From the cell containing the given text, extract its center point as (x, y) coordinate. 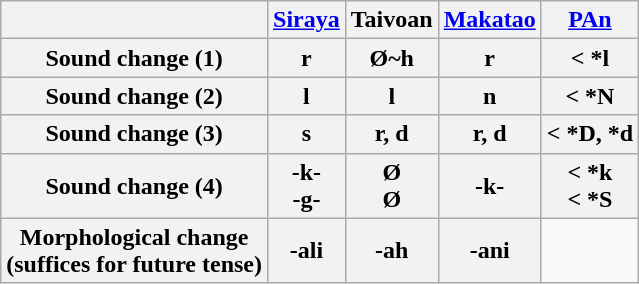
-k--g- (307, 186)
< *N (590, 96)
-ali (307, 250)
-ani (490, 250)
n (490, 96)
s (307, 134)
-ah (392, 250)
Ø~h (392, 58)
Sound change (4) (134, 186)
ØØ (392, 186)
Sound change (1) (134, 58)
PAn (590, 20)
< *l (590, 58)
-k- (490, 186)
Sound change (2) (134, 96)
Morphological change(suffices for future tense) (134, 250)
Taivoan (392, 20)
< *D, *d (590, 134)
Sound change (3) (134, 134)
< *k< *S (590, 186)
Makatao (490, 20)
Siraya (307, 20)
